For the text-containing cell, return its midpoint in (X, Y) coordinate format. 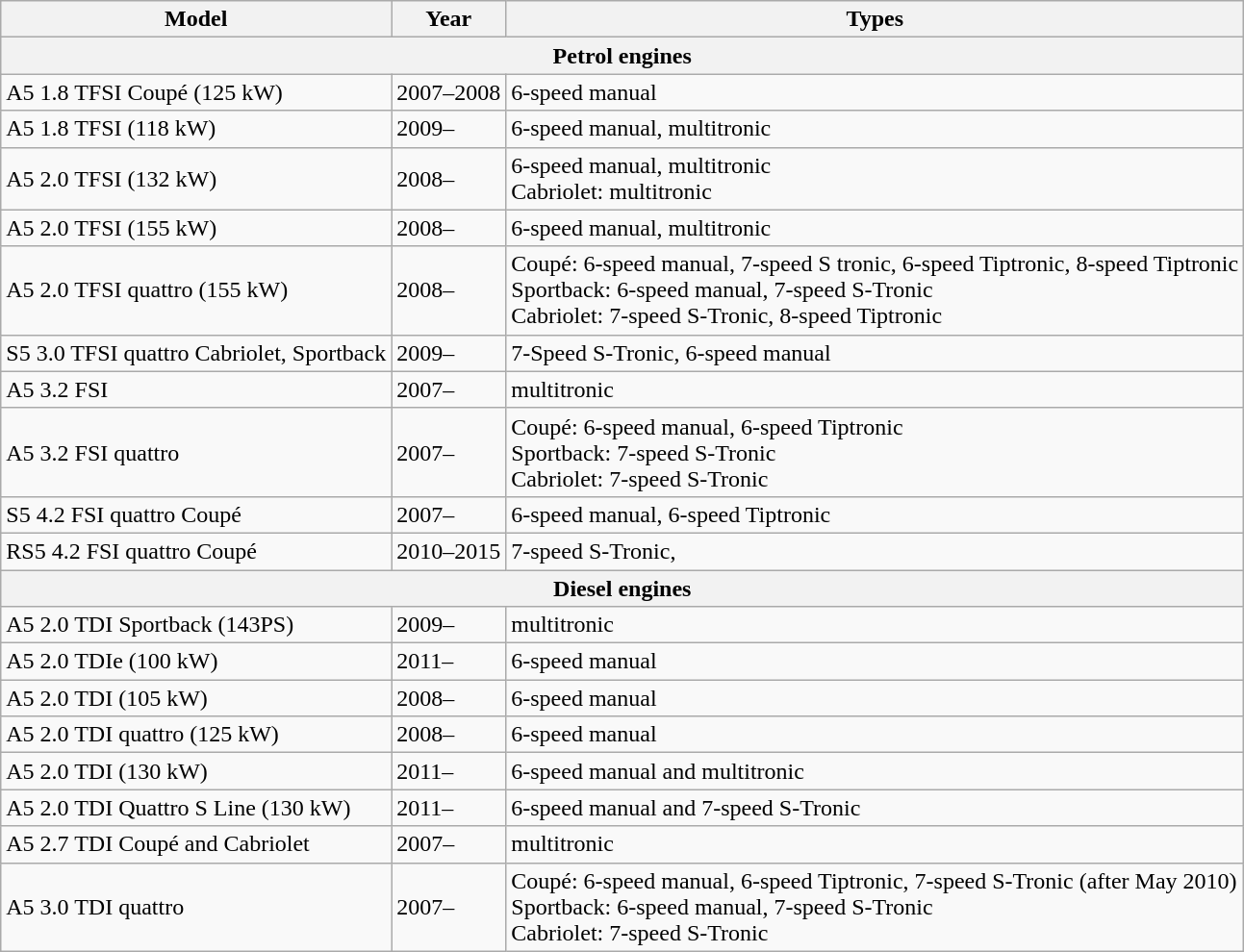
A5 2.0 TDI quattro (125 kW) (196, 735)
A5 2.0 TDIe (100 kW) (196, 662)
A5 2.0 TDI Sportback (143PS) (196, 625)
A5 3.2 FSI (196, 389)
RS5 4.2 FSI quattro Coupé (196, 551)
6-speed manual, 6-speed Tiptronic (876, 514)
A5 3.2 FSI quattro (196, 452)
6-speed manual and 7-speed S-Tronic (876, 808)
A5 1.8 TFSI Coupé (125 kW) (196, 92)
Petrol engines (622, 56)
Model (196, 19)
S5 4.2 FSI quattro Coupé (196, 514)
7-speed S-Tronic, (876, 551)
A5 2.0 TFSI quattro (155 kW) (196, 290)
Coupé: 6-speed manual, 6-speed TiptronicSportback: 7-speed S-TronicCabriolet: 7-speed S-Tronic (876, 452)
6-speed manual, multitronicCabriolet: multitronic (876, 179)
A5 2.0 TDI (130 kW) (196, 771)
Coupé: 6-speed manual, 6-speed Tiptronic, 7-speed S-Tronic (after May 2010)Sportback: 6-speed manual, 7-speed S-TronicCabriolet: 7-speed S-Tronic (876, 907)
A5 1.8 TFSI (118 kW) (196, 129)
2007–2008 (448, 92)
2010–2015 (448, 551)
Year (448, 19)
A5 2.0 TFSI (132 kW) (196, 179)
Diesel engines (622, 588)
S5 3.0 TFSI quattro Cabriolet, Sportback (196, 353)
A5 2.7 TDI Coupé and Cabriolet (196, 844)
A5 2.0 TDI Quattro S Line (130 kW) (196, 808)
A5 2.0 TDI (105 kW) (196, 698)
Types (876, 19)
7-Speed S-Tronic, 6-speed manual (876, 353)
A5 3.0 TDI quattro (196, 907)
A5 2.0 TFSI (155 kW) (196, 228)
6-speed manual and multitronic (876, 771)
